Determine the [X, Y] coordinate at the center of the cell enclosing the given text.  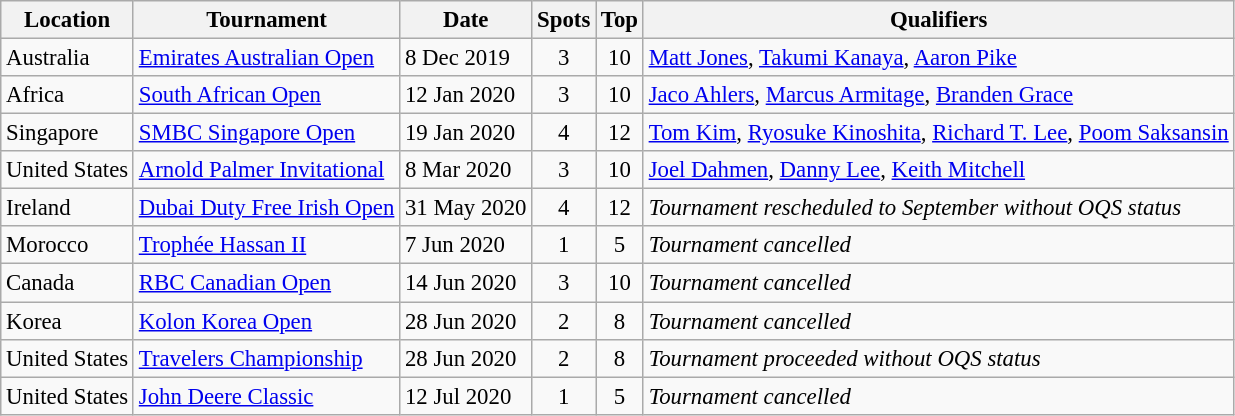
Joel Dahmen, Danny Lee, Keith Mitchell [938, 170]
SMBC Singapore Open [266, 133]
Matt Jones, Takumi Kanaya, Aaron Pike [938, 58]
Tournament rescheduled to September without OQS status [938, 208]
Singapore [68, 133]
Morocco [68, 245]
Kolon Korea Open [266, 321]
Location [68, 20]
Emirates Australian Open [266, 58]
Arnold Palmer Invitational [266, 170]
14 Jun 2020 [466, 283]
Tom Kim, Ryosuke Kinoshita, Richard T. Lee, Poom Saksansin [938, 133]
12 Jan 2020 [466, 95]
Date [466, 20]
8 Mar 2020 [466, 170]
Dubai Duty Free Irish Open [266, 208]
12 Jul 2020 [466, 396]
South African Open [266, 95]
Canada [68, 283]
Travelers Championship [266, 358]
7 Jun 2020 [466, 245]
Korea [68, 321]
Trophée Hassan II [266, 245]
19 Jan 2020 [466, 133]
Ireland [68, 208]
Qualifiers [938, 20]
Tournament proceeded without OQS status [938, 358]
RBC Canadian Open [266, 283]
Spots [564, 20]
8 Dec 2019 [466, 58]
Africa [68, 95]
Top [620, 20]
31 May 2020 [466, 208]
Jaco Ahlers, Marcus Armitage, Branden Grace [938, 95]
Australia [68, 58]
John Deere Classic [266, 396]
Tournament [266, 20]
